Capture the cell that displays the provided text and extract its (X, Y) central coordinate. 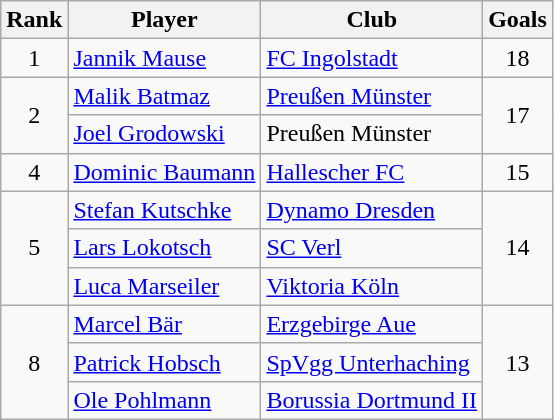
Joel Grodowski (164, 134)
FC Ingolstadt (372, 58)
Marcel Bär (164, 324)
Player (164, 20)
15 (518, 172)
Malik Batmaz (164, 96)
18 (518, 58)
SC Verl (372, 248)
Borussia Dortmund II (372, 400)
Lars Lokotsch (164, 248)
8 (34, 362)
1 (34, 58)
13 (518, 362)
14 (518, 248)
Club (372, 20)
Stefan Kutschke (164, 210)
Jannik Mause (164, 58)
Erzgebirge Aue (372, 324)
SpVgg Unterhaching (372, 362)
Dominic Baumann (164, 172)
Luca Marseiler (164, 286)
5 (34, 248)
Patrick Hobsch (164, 362)
Rank (34, 20)
Viktoria Köln (372, 286)
Ole Pohlmann (164, 400)
Dynamo Dresden (372, 210)
17 (518, 115)
Goals (518, 20)
Hallescher FC (372, 172)
4 (34, 172)
2 (34, 115)
